Output the [X, Y] coordinate of the center of the cell containing the given text.  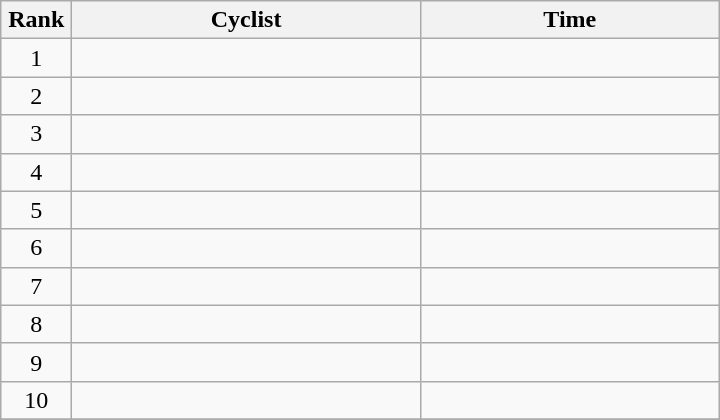
6 [36, 248]
1 [36, 58]
Rank [36, 20]
8 [36, 324]
9 [36, 362]
3 [36, 134]
4 [36, 172]
10 [36, 400]
2 [36, 96]
5 [36, 210]
Cyclist [246, 20]
Time [570, 20]
7 [36, 286]
